Identify which cell holds the provided text, then report its (x, y) central coordinate. 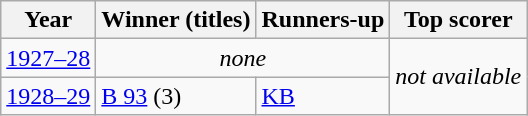
Runners-up (323, 20)
not available (458, 77)
Winner (titles) (176, 20)
B 93 (3) (176, 96)
KB (323, 96)
1928–29 (48, 96)
none (243, 58)
Year (48, 20)
Top scorer (458, 20)
1927–28 (48, 58)
